Return the (X, Y) coordinate for the center point of the cell that contains the specified text.  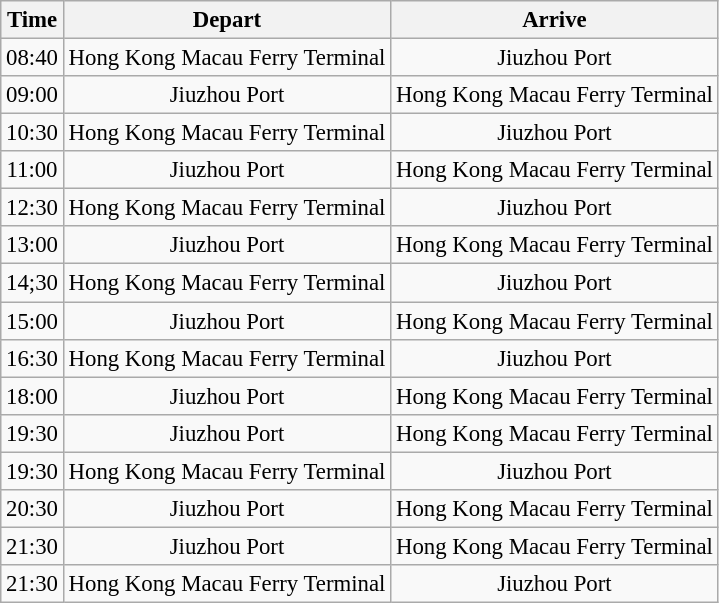
Time (32, 20)
11:00 (32, 170)
09:00 (32, 95)
14;30 (32, 283)
Depart (226, 20)
15:00 (32, 321)
18:00 (32, 396)
13:00 (32, 245)
Arrive (554, 20)
12:30 (32, 208)
20:30 (32, 509)
08:40 (32, 58)
10:30 (32, 133)
16:30 (32, 358)
